Search for the cell housing the specified text and yield its (x, y) center coordinate. 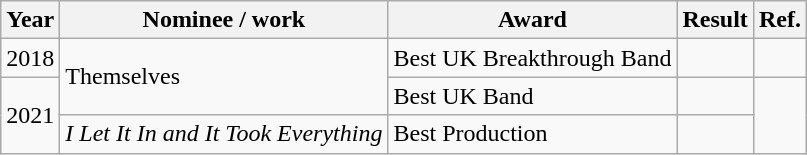
2018 (30, 58)
Award (532, 20)
Themselves (224, 77)
Ref. (780, 20)
I Let It In and It Took Everything (224, 134)
Best UK Band (532, 96)
Year (30, 20)
Result (715, 20)
Nominee / work (224, 20)
2021 (30, 115)
Best UK Breakthrough Band (532, 58)
Best Production (532, 134)
